From the cell containing the given text, extract its center point as (x, y) coordinate. 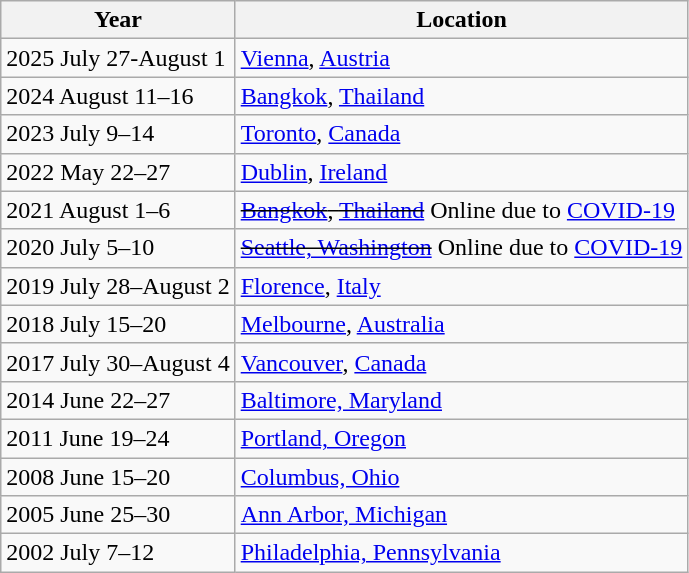
2019 July 28–August 2 (118, 286)
2014 June 22–27 (118, 400)
2017 July 30–August 4 (118, 362)
Location (462, 20)
Ann Arbor, Michigan (462, 515)
Bangkok, Thailand (462, 96)
Vancouver, Canada (462, 362)
2018 July 15–20 (118, 324)
Toronto, Canada (462, 134)
Baltimore, Maryland (462, 400)
2025 July 27-August 1 (118, 58)
Melbourne, Australia (462, 324)
Dublin, Ireland (462, 172)
Philadelphia, Pennsylvania (462, 553)
2002 July 7–12 (118, 553)
2021 August 1–6 (118, 210)
2005 June 25–30 (118, 515)
2011 June 19–24 (118, 438)
2024 August 11–16 (118, 96)
2020 July 5–10 (118, 248)
Seattle, Washington Online due to COVID-19 (462, 248)
Columbus, Ohio (462, 477)
2022 May 22–27 (118, 172)
Florence, Italy (462, 286)
Year (118, 20)
Portland, Oregon (462, 438)
2023 July 9–14 (118, 134)
Bangkok, Thailand Online due to COVID-19 (462, 210)
Vienna, Austria (462, 58)
2008 June 15–20 (118, 477)
